Return the [X, Y] coordinate for the center point of the cell that contains the specified text.  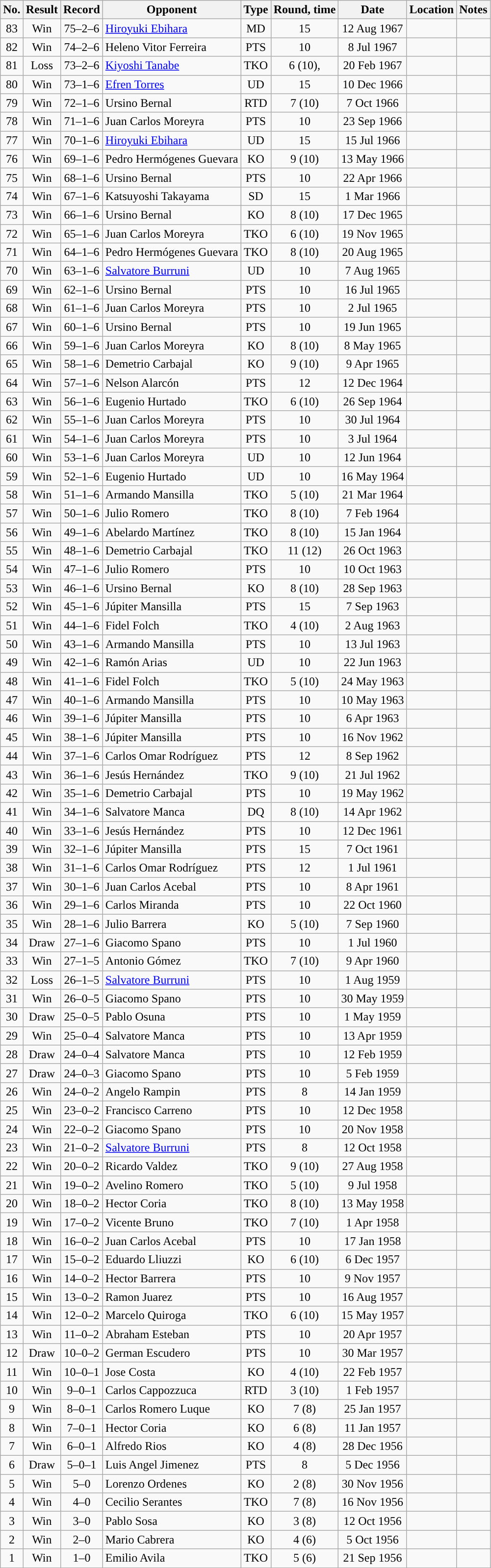
54–1–6 [82, 439]
1 Mar 1966 [373, 196]
6–0–1 [82, 1446]
68 [12, 308]
73–2–6 [82, 66]
2–0 [82, 1540]
3 (8) [305, 1521]
1 Aug 1959 [373, 980]
10–0–1 [82, 1371]
50 [12, 644]
DQ [256, 812]
13–0–2 [82, 1297]
38 [12, 868]
67–1–6 [82, 196]
6 Dec 1957 [373, 1260]
German Escudero [172, 1353]
22 Feb 1957 [373, 1371]
Pablo Sosa [172, 1521]
66 [12, 346]
Luis Angel Jimenez [172, 1465]
Marcelo Quiroga [172, 1316]
29–1–6 [82, 905]
35–1–6 [82, 793]
61 [12, 439]
79 [12, 103]
62–1–6 [82, 290]
30–1–6 [82, 887]
17–0–2 [82, 1222]
31–1–6 [82, 868]
33 [12, 961]
5 Oct 1956 [373, 1540]
28 [12, 1054]
33–1–6 [82, 831]
6 [12, 1465]
2 Jul 1965 [373, 308]
27–1–6 [82, 943]
47 [12, 700]
8 Jul 1967 [373, 47]
72 [12, 234]
9 Apr 1960 [373, 961]
76 [12, 159]
Avelino Romero [172, 1185]
5 Dec 1956 [373, 1465]
Julio Barrera [172, 924]
70 [12, 271]
19 Nov 1965 [373, 234]
15 May 1957 [373, 1316]
64–1–6 [82, 252]
67 [12, 327]
34 [12, 943]
71 [12, 252]
13 [12, 1334]
24–0–4 [82, 1054]
48–1–6 [82, 551]
53 [12, 588]
10–0–2 [82, 1353]
23 [12, 1148]
59 [12, 476]
Record [82, 10]
51–1–6 [82, 495]
46 [12, 719]
40–1–6 [82, 700]
49 [12, 663]
12 Oct 1956 [373, 1521]
7 Oct 1961 [373, 849]
Ramon Juarez [172, 1297]
17 [12, 1260]
69 [12, 290]
MD [256, 28]
7 Sep 1960 [373, 924]
28 Dec 1956 [373, 1446]
73 [12, 215]
51 [12, 625]
Ramón Arias [172, 663]
14 [12, 1316]
Carlos Miranda [172, 905]
24–0–2 [82, 1092]
2 (8) [305, 1484]
1 Jul 1961 [373, 868]
14 Apr 1962 [373, 812]
70–1–6 [82, 140]
55–1–6 [82, 420]
25 [12, 1110]
Pablo Osuna [172, 1017]
Date [373, 10]
4–0 [82, 1502]
Vicente Bruno [172, 1222]
6 (10), [305, 66]
17 Dec 1965 [373, 215]
15 Jan 1964 [373, 532]
12 Oct 1958 [373, 1148]
32 [12, 980]
30 Nov 1956 [373, 1484]
56–1–6 [82, 401]
44–1–6 [82, 625]
64 [12, 383]
41 [12, 812]
9 Nov 1957 [373, 1278]
12 Dec 1958 [373, 1110]
13 May 1958 [373, 1204]
22 Oct 1960 [373, 905]
Notes [473, 10]
11–0–2 [82, 1334]
56 [12, 532]
23–0–2 [82, 1110]
20 Apr 1957 [373, 1334]
35 [12, 924]
20 Aug 1965 [373, 252]
Antonio Gómez [172, 961]
14–0–2 [82, 1278]
25–0–5 [82, 1017]
1 [12, 1558]
19 Jun 1965 [373, 327]
No. [12, 10]
26 Oct 1963 [373, 551]
68–1–6 [82, 177]
16 May 1964 [373, 476]
45–1–6 [82, 607]
63–1–6 [82, 271]
75 [12, 177]
7 Sep 1963 [373, 607]
10 May 1963 [373, 700]
63 [12, 401]
21 Jul 1962 [373, 774]
47–1–6 [82, 570]
9 Jul 1958 [373, 1185]
3 [12, 1521]
12–0–2 [82, 1316]
11 Jan 1957 [373, 1428]
15 Jul 1966 [373, 140]
16 [12, 1278]
24 [12, 1129]
16–0–2 [82, 1241]
24 May 1963 [373, 681]
22 [12, 1167]
Emilio Avila [172, 1558]
Alfredo Rios [172, 1446]
7 Aug 1965 [373, 271]
1 Jul 1960 [373, 943]
7 Oct 1966 [373, 103]
1–0 [82, 1558]
7 Feb 1964 [373, 513]
1 Feb 1957 [373, 1390]
42–1–6 [82, 663]
Abraham Esteban [172, 1334]
75–2–6 [82, 28]
21 [12, 1185]
81 [12, 66]
61–1–6 [82, 308]
52–1–6 [82, 476]
53–1–6 [82, 457]
21–0–2 [82, 1148]
3 (10) [305, 1390]
5 [12, 1484]
5 Feb 1959 [373, 1073]
25 Jan 1957 [373, 1409]
57–1–6 [82, 383]
60–1–6 [82, 327]
4 (6) [305, 1540]
74–2–6 [82, 47]
21 Mar 1964 [373, 495]
49–1–6 [82, 532]
Carlos Romero Luque [172, 1409]
9 [12, 1409]
20–0–2 [82, 1167]
27–1–5 [82, 961]
52 [12, 607]
7 [12, 1446]
12 Feb 1959 [373, 1054]
38–1–6 [82, 737]
1 Apr 1958 [373, 1222]
Efren Torres [172, 84]
8 Sep 1962 [373, 756]
Abelardo Martínez [172, 532]
30 Mar 1957 [373, 1353]
13 Jul 1963 [373, 644]
9 Apr 1965 [373, 364]
65 [12, 364]
83 [12, 28]
7–0–1 [82, 1428]
4 (8) [305, 1446]
11 (12) [305, 551]
Jose Costa [172, 1371]
29 [12, 1036]
6 Apr 1963 [373, 719]
43 [12, 774]
9–0–1 [82, 1390]
5 (6) [305, 1558]
54 [12, 570]
34–1–6 [82, 812]
16 Jul 1965 [373, 290]
19 May 1962 [373, 793]
23 Sep 1966 [373, 122]
Round, time [305, 10]
Francisco Carreno [172, 1110]
43–1–6 [82, 644]
6 (8) [305, 1428]
77 [12, 140]
27 [12, 1073]
Hector Barrera [172, 1278]
39–1–6 [82, 719]
10 Oct 1963 [373, 570]
Opponent [172, 10]
21 Sep 1956 [373, 1558]
8 Apr 1961 [373, 887]
14 Jan 1959 [373, 1092]
28–1–6 [82, 924]
32–1–6 [82, 849]
Eduardo Lliuzzi [172, 1260]
74 [12, 196]
Ricardo Valdez [172, 1167]
22 Apr 1966 [373, 177]
55 [12, 551]
Location [432, 10]
20 Feb 1967 [373, 66]
62 [12, 420]
26 Sep 1964 [373, 401]
13 Apr 1959 [373, 1036]
48 [12, 681]
18–0–2 [82, 1204]
42 [12, 793]
26 [12, 1092]
30 Jul 1964 [373, 420]
36 [12, 905]
60 [12, 457]
Mario Cabrera [172, 1540]
65–1–6 [82, 234]
17 Jan 1958 [373, 1241]
30 [12, 1017]
15–0–2 [82, 1260]
11 [12, 1371]
50–1–6 [82, 513]
4 [12, 1502]
16 Aug 1957 [373, 1297]
Nelson Alarcón [172, 383]
5–0–1 [82, 1465]
SD [256, 196]
Cecilio Serantes [172, 1502]
19–0–2 [82, 1185]
37–1–6 [82, 756]
41–1–6 [82, 681]
18 [12, 1241]
82 [12, 47]
5–0 [82, 1484]
36–1–6 [82, 774]
20 Nov 1958 [373, 1129]
1 May 1959 [373, 1017]
3–0 [82, 1521]
58 [12, 495]
28 Sep 1963 [373, 588]
12 Jun 1964 [373, 457]
20 [12, 1204]
58–1–6 [82, 364]
24–0–3 [82, 1073]
78 [12, 122]
13 May 1966 [373, 159]
2 Aug 1963 [373, 625]
45 [12, 737]
73–1–6 [82, 84]
80 [12, 84]
26–0–5 [82, 998]
37 [12, 887]
3 Jul 1964 [373, 439]
16 Nov 1956 [373, 1502]
27 Aug 1958 [373, 1167]
8 May 1965 [373, 346]
71–1–6 [82, 122]
57 [12, 513]
39 [12, 849]
46–1–6 [82, 588]
10 Dec 1966 [373, 84]
Kiyoshi Tanabe [172, 66]
Type [256, 10]
26–1–5 [82, 980]
16 Nov 1962 [373, 737]
59–1–6 [82, 346]
12 Aug 1967 [373, 28]
30 May 1959 [373, 998]
72–1–6 [82, 103]
22 Jun 1963 [373, 663]
66–1–6 [82, 215]
Lorenzo Ordenes [172, 1484]
19 [12, 1222]
25–0–4 [82, 1036]
22–0–2 [82, 1129]
12 Dec 1964 [373, 383]
Heleno Vitor Ferreira [172, 47]
31 [12, 998]
Carlos Cappozzuca [172, 1390]
8–0–1 [82, 1409]
69–1–6 [82, 159]
44 [12, 756]
Angelo Rampin [172, 1092]
12 Dec 1961 [373, 831]
40 [12, 831]
2 [12, 1540]
Katsuyoshi Takayama [172, 196]
Result [42, 10]
